Detect which cell encompasses the target text, then output its [x, y] center coordinate. 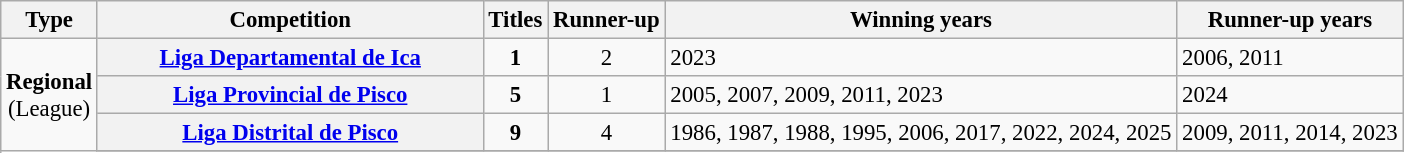
Regional(League) [50, 96]
Titles [516, 20]
5 [516, 95]
Runner-up years [1290, 20]
2024 [1290, 95]
2009, 2011, 2014, 2023 [1290, 133]
Competition [290, 20]
4 [606, 133]
2005, 2007, 2009, 2011, 2023 [921, 95]
9 [516, 133]
2023 [921, 58]
Liga Departamental de Ica [290, 58]
2 [606, 58]
Runner-up [606, 20]
Type [50, 20]
Liga Distrital de Pisco [290, 133]
Winning years [921, 20]
2006, 2011 [1290, 58]
Liga Provincial de Pisco [290, 95]
1986, 1987, 1988, 1995, 2006, 2017, 2022, 2024, 2025 [921, 133]
